From the cell containing the given text, extract its center point as (X, Y) coordinate. 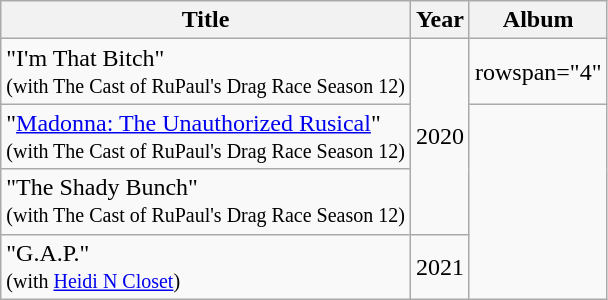
"G.A.P."(with Heidi N Closet) (206, 266)
2020 (440, 136)
"The Shady Bunch"(with The Cast of RuPaul's Drag Race Season 12) (206, 202)
Album (538, 20)
rowspan="4" (538, 72)
Year (440, 20)
"I'm That Bitch"(with The Cast of RuPaul's Drag Race Season 12) (206, 72)
Title (206, 20)
"Madonna: The Unauthorized Rusical"(with The Cast of RuPaul's Drag Race Season 12) (206, 136)
2021 (440, 266)
